Locate the cell with the specified text and output its [x, y] center coordinate. 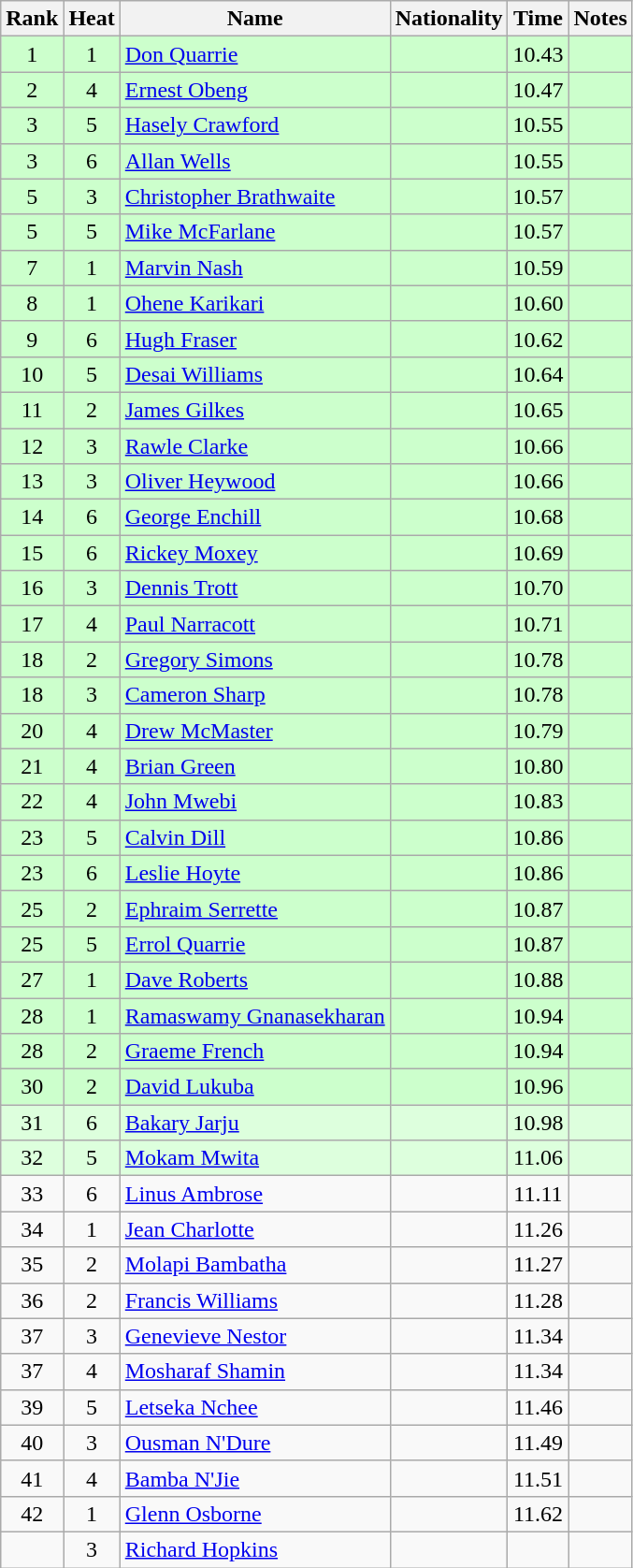
Letseka Nchee [254, 1407]
10.79 [539, 731]
13 [32, 482]
21 [32, 766]
10.47 [539, 90]
31 [32, 1123]
Notes [600, 19]
10 [32, 374]
Nationality [449, 19]
10.59 [539, 268]
34 [32, 1229]
Graeme French [254, 1052]
11.26 [539, 1229]
Ousman N'Dure [254, 1443]
Time [539, 19]
11.49 [539, 1443]
12 [32, 446]
Rickey Moxey [254, 553]
Name [254, 19]
10.80 [539, 766]
11.51 [539, 1478]
Rawle Clarke [254, 446]
15 [32, 553]
35 [32, 1265]
Gregory Simons [254, 660]
33 [32, 1194]
11.06 [539, 1158]
Brian Green [254, 766]
10.69 [539, 553]
Jean Charlotte [254, 1229]
Ernest Obeng [254, 90]
Ohene Karikari [254, 303]
10.98 [539, 1123]
Linus Ambrose [254, 1194]
10.60 [539, 303]
Desai Williams [254, 374]
11.62 [539, 1514]
James Gilkes [254, 410]
42 [32, 1514]
11.28 [539, 1300]
Rank [32, 19]
Glenn Osborne [254, 1514]
Calvin Dill [254, 837]
17 [32, 624]
Cameron Sharp [254, 695]
Ramaswamy Gnanasekharan [254, 1015]
Heat [92, 19]
Drew McMaster [254, 731]
Mike McFarlane [254, 232]
27 [32, 980]
10.65 [539, 410]
Mosharaf Shamin [254, 1372]
16 [32, 588]
Oliver Heywood [254, 482]
10.96 [539, 1087]
40 [32, 1443]
22 [32, 802]
10.68 [539, 517]
10.62 [539, 339]
Paul Narracott [254, 624]
10.88 [539, 980]
32 [32, 1158]
Allan Wells [254, 161]
10.43 [539, 54]
9 [32, 339]
8 [32, 303]
Leslie Hoyte [254, 873]
John Mwebi [254, 802]
39 [32, 1407]
14 [32, 517]
Marvin Nash [254, 268]
Bakary Jarju [254, 1123]
36 [32, 1300]
David Lukuba [254, 1087]
11.46 [539, 1407]
11 [32, 410]
Errol Quarrie [254, 944]
10.71 [539, 624]
7 [32, 268]
Christopher Brathwaite [254, 196]
11.27 [539, 1265]
41 [32, 1478]
30 [32, 1087]
Dave Roberts [254, 980]
Ephraim Serrette [254, 908]
Dennis Trott [254, 588]
Richard Hopkins [254, 1549]
Don Quarrie [254, 54]
Molapi Bambatha [254, 1265]
George Enchill [254, 517]
11.11 [539, 1194]
10.83 [539, 802]
Bamba N'Jie [254, 1478]
Hasely Crawford [254, 125]
Mokam Mwita [254, 1158]
10.64 [539, 374]
Francis Williams [254, 1300]
Genevieve Nestor [254, 1336]
20 [32, 731]
10.70 [539, 588]
Hugh Fraser [254, 339]
